Extract the (x, y) coordinate from the center of the cell holding the provided text.  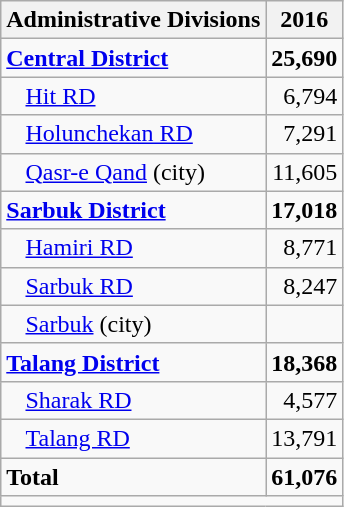
Holunchekan RD (134, 134)
4,577 (304, 400)
Talang RD (134, 438)
6,794 (304, 96)
Sarbuk District (134, 210)
Sharak RD (134, 400)
Total (134, 477)
Sarbuk RD (134, 286)
2016 (304, 20)
7,291 (304, 134)
8,247 (304, 286)
25,690 (304, 58)
Central District (134, 58)
17,018 (304, 210)
8,771 (304, 248)
Qasr-e Qand (city) (134, 172)
18,368 (304, 362)
13,791 (304, 438)
Talang District (134, 362)
Sarbuk (city) (134, 324)
Hamiri RD (134, 248)
11,605 (304, 172)
61,076 (304, 477)
Hit RD (134, 96)
Administrative Divisions (134, 20)
